Provide the (x, y) coordinate of the cell's center where the given text is located.  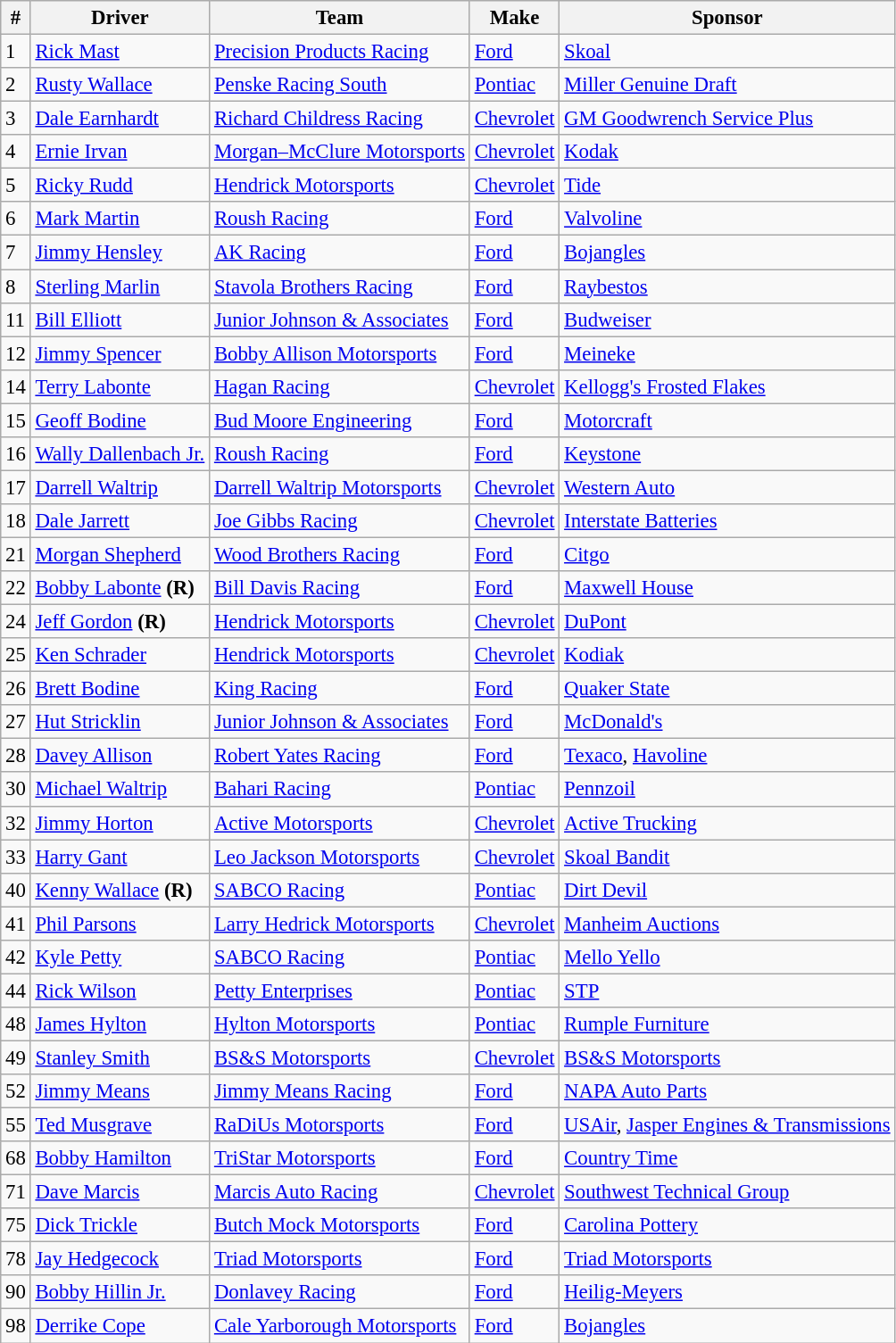
Rick Wilson (120, 991)
21 (16, 554)
Skoal (727, 52)
Darrell Waltrip (120, 487)
Larry Hedrick Motorsports (340, 924)
Hylton Motorsports (340, 1024)
Texaco, Havoline (727, 756)
75 (16, 1225)
Bobby Hamilton (120, 1158)
USAir, Jasper Engines & Transmissions (727, 1125)
Active Trucking (727, 823)
2 (16, 85)
32 (16, 823)
Valvoline (727, 219)
8 (16, 286)
42 (16, 958)
98 (16, 1326)
7 (16, 253)
Bud Moore Engineering (340, 420)
Jimmy Horton (120, 823)
Ken Schrader (120, 655)
Dick Trickle (120, 1225)
71 (16, 1192)
Bobby Labonte (R) (120, 588)
Michael Waltrip (120, 790)
Hagan Racing (340, 386)
Driver (120, 18)
Motorcraft (727, 420)
Dale Jarrett (120, 521)
Kodiak (727, 655)
41 (16, 924)
26 (16, 689)
Raybestos (727, 286)
Geoff Bodine (120, 420)
Bahari Racing (340, 790)
Make (514, 18)
Pennzoil (727, 790)
55 (16, 1125)
90 (16, 1293)
AK Racing (340, 253)
Western Auto (727, 487)
Stanley Smith (120, 1057)
Morgan–McClure Motorsports (340, 152)
14 (16, 386)
17 (16, 487)
Rumple Furniture (727, 1024)
Ricky Rudd (120, 186)
Wood Brothers Racing (340, 554)
NAPA Auto Parts (727, 1091)
Rick Mast (120, 52)
RaDiUs Motorsports (340, 1125)
# (16, 18)
Rusty Wallace (120, 85)
Heilig-Meyers (727, 1293)
Team (340, 18)
Ernie Irvan (120, 152)
Quaker State (727, 689)
Kyle Petty (120, 958)
44 (16, 991)
Interstate Batteries (727, 521)
Bobby Hillin Jr. (120, 1293)
Cale Yarborough Motorsports (340, 1326)
Darrell Waltrip Motorsports (340, 487)
27 (16, 722)
11 (16, 319)
Bill Davis Racing (340, 588)
Dale Earnhardt (120, 119)
Harry Gant (120, 857)
Brett Bodine (120, 689)
Leo Jackson Motorsports (340, 857)
Country Time (727, 1158)
Petty Enterprises (340, 991)
Precision Products Racing (340, 52)
4 (16, 152)
McDonald's (727, 722)
Butch Mock Motorsports (340, 1225)
Phil Parsons (120, 924)
Penske Racing South (340, 85)
Jeff Gordon (R) (120, 622)
King Racing (340, 689)
Budweiser (727, 319)
Bobby Allison Motorsports (340, 353)
Mark Martin (120, 219)
Sponsor (727, 18)
Hut Stricklin (120, 722)
Kellogg's Frosted Flakes (727, 386)
40 (16, 890)
STP (727, 991)
6 (16, 219)
DuPont (727, 622)
Jimmy Means (120, 1091)
1 (16, 52)
Davey Allison (120, 756)
25 (16, 655)
Jimmy Means Racing (340, 1091)
Jimmy Spencer (120, 353)
Active Motorsports (340, 823)
78 (16, 1259)
Carolina Pottery (727, 1225)
Bill Elliott (120, 319)
49 (16, 1057)
Marcis Auto Racing (340, 1192)
Citgo (727, 554)
Stavola Brothers Racing (340, 286)
Miller Genuine Draft (727, 85)
5 (16, 186)
Kodak (727, 152)
Robert Yates Racing (340, 756)
Morgan Shepherd (120, 554)
TriStar Motorsports (340, 1158)
30 (16, 790)
Southwest Technical Group (727, 1192)
Richard Childress Racing (340, 119)
GM Goodwrench Service Plus (727, 119)
18 (16, 521)
68 (16, 1158)
Tide (727, 186)
Wally Dallenbach Jr. (120, 454)
Dave Marcis (120, 1192)
Jay Hedgecock (120, 1259)
24 (16, 622)
Sterling Marlin (120, 286)
33 (16, 857)
12 (16, 353)
22 (16, 588)
Skoal Bandit (727, 857)
Donlavey Racing (340, 1293)
Terry Labonte (120, 386)
3 (16, 119)
Mello Yello (727, 958)
Kenny Wallace (R) (120, 890)
Jimmy Hensley (120, 253)
15 (16, 420)
James Hylton (120, 1024)
Meineke (727, 353)
Ted Musgrave (120, 1125)
Manheim Auctions (727, 924)
Dirt Devil (727, 890)
52 (16, 1091)
16 (16, 454)
Derrike Cope (120, 1326)
Keystone (727, 454)
Joe Gibbs Racing (340, 521)
28 (16, 756)
Maxwell House (727, 588)
48 (16, 1024)
